Search for the cell housing the specified text and yield its (X, Y) center coordinate. 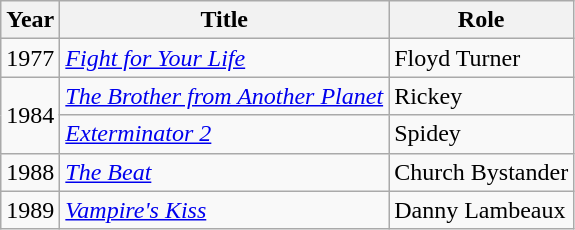
Year (30, 20)
Spidey (482, 134)
The Brother from Another Planet (224, 96)
The Beat (224, 172)
Title (224, 20)
1988 (30, 172)
1977 (30, 58)
Danny Lambeaux (482, 210)
1989 (30, 210)
Fight for Your Life (224, 58)
Vampire's Kiss (224, 210)
Role (482, 20)
1984 (30, 115)
Church Bystander (482, 172)
Exterminator 2 (224, 134)
Floyd Turner (482, 58)
Rickey (482, 96)
